Extract the [x, y] coordinate from the center of the cell holding the provided text.  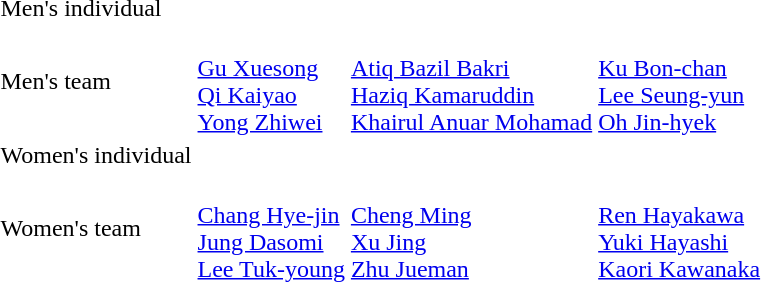
Gu XuesongQi KaiyaoYong Zhiwei [271, 82]
Atiq Bazil BakriHaziq KamaruddinKhairul Anuar Mohamad [471, 82]
